Output the [x, y] coordinate of the center of the cell containing the given text.  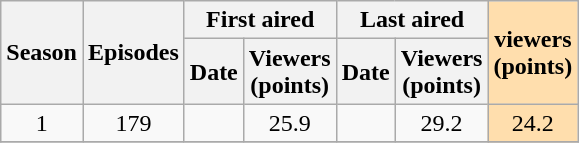
Episodes [133, 52]
viewers (points) [533, 52]
179 [133, 123]
1 [42, 123]
First aired [260, 20]
24.2 [533, 123]
Last aired [412, 20]
Season [42, 52]
29.2 [442, 123]
25.9 [290, 123]
